Return the (X, Y) coordinate for the center point of the cell that contains the specified text.  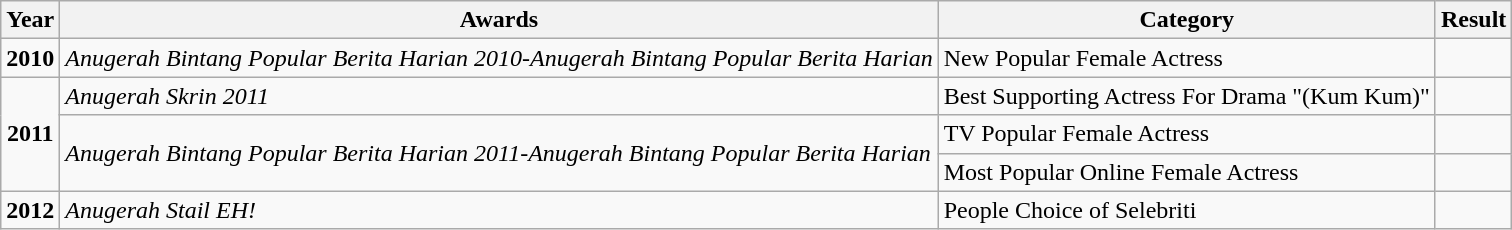
2010 (30, 58)
Best Supporting Actress For Drama "(Kum Kum)" (1186, 96)
Anugerah Bintang Popular Berita Harian 2011-Anugerah Bintang Popular Berita Harian (499, 153)
Result (1473, 20)
Anugerah Stail EH! (499, 210)
Category (1186, 20)
2012 (30, 210)
Awards (499, 20)
2011 (30, 134)
Anugerah Skrin 2011 (499, 96)
Most Popular Online Female Actress (1186, 172)
Year (30, 20)
New Popular Female Actress (1186, 58)
TV Popular Female Actress (1186, 134)
People Choice of Selebriti (1186, 210)
Anugerah Bintang Popular Berita Harian 2010-Anugerah Bintang Popular Berita Harian (499, 58)
